Find where the given text appears and provide that cell's center as [x, y] coordinate. 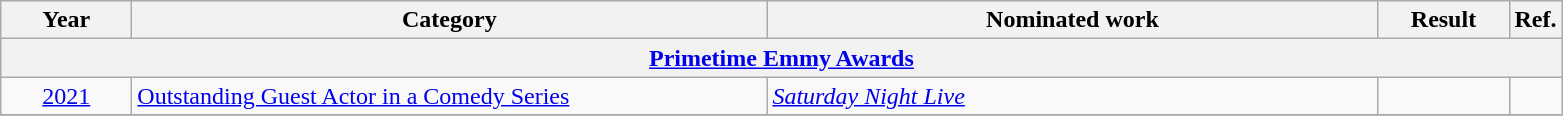
Ref. [1536, 20]
Result [1444, 20]
Primetime Emmy Awards [782, 58]
Outstanding Guest Actor in a Comedy Series [450, 96]
Saturday Night Live [1072, 96]
Nominated work [1072, 20]
2021 [66, 96]
Category [450, 20]
Year [66, 20]
